Scan for the cell matching the given text and deliver its (X, Y) coordinate at center. 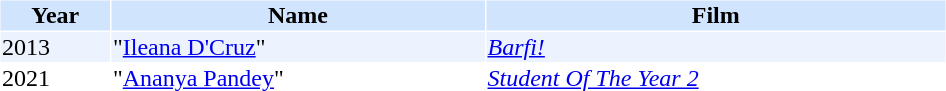
Film (716, 15)
"Ileana D'Cruz" (298, 47)
Name (298, 15)
Barfi! (716, 47)
Year (54, 15)
2013 (54, 47)
